Return [x, y] of the center of cell containing provided text 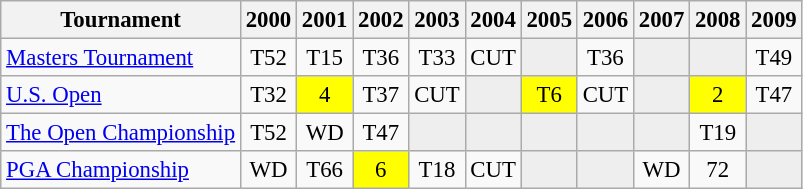
2005 [549, 20]
T15 [325, 58]
U.S. Open [121, 95]
72 [718, 170]
T18 [437, 170]
The Open Championship [121, 133]
2009 [774, 20]
T19 [718, 133]
4 [325, 95]
T32 [268, 95]
T6 [549, 95]
2006 [605, 20]
T33 [437, 58]
T37 [381, 95]
Masters Tournament [121, 58]
Tournament [121, 20]
2000 [268, 20]
T49 [774, 58]
2004 [493, 20]
2008 [718, 20]
6 [381, 170]
2001 [325, 20]
2003 [437, 20]
2 [718, 95]
PGA Championship [121, 170]
T66 [325, 170]
2007 [661, 20]
2002 [381, 20]
